Detect which cell encompasses the target text, then output its [X, Y] center coordinate. 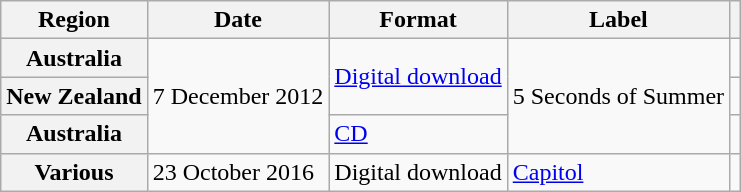
Region [74, 20]
New Zealand [74, 96]
23 October 2016 [238, 172]
Date [238, 20]
Capitol [618, 172]
Various [74, 172]
CD [418, 134]
5 Seconds of Summer [618, 96]
Label [618, 20]
7 December 2012 [238, 96]
Format [418, 20]
